Scan for the cell matching the given text and deliver its (x, y) coordinate at center. 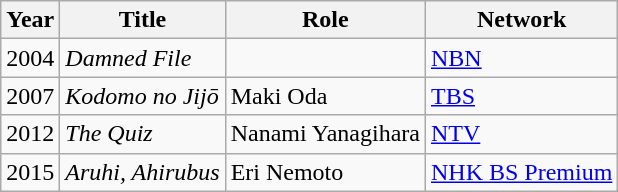
Eri Nemoto (325, 172)
TBS (521, 96)
2004 (30, 58)
Aruhi, Ahirubus (142, 172)
2012 (30, 134)
2015 (30, 172)
NHK BS Premium (521, 172)
NTV (521, 134)
Network (521, 20)
Title (142, 20)
2007 (30, 96)
Damned File (142, 58)
NBN (521, 58)
Kodomo no Jijō (142, 96)
The Quiz (142, 134)
Role (325, 20)
Maki Oda (325, 96)
Year (30, 20)
Nanami Yanagihara (325, 134)
